Pinpoint the cell where the given text exists, returning its [X, Y] midpoint coordinate. 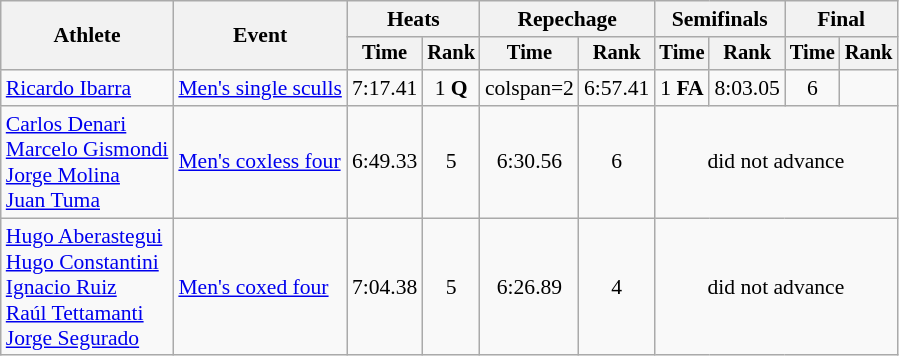
Men's coxed four [260, 287]
Hugo AberasteguiHugo ConstantiniIgnacio RuizRaúl TettamantiJorge Segurado [88, 287]
1 Q [451, 88]
colspan=2 [530, 88]
Carlos DenariMarcelo GismondiJorge MolinaJuan Tuma [88, 162]
6:49.33 [384, 162]
1 FA [682, 88]
Athlete [88, 36]
Ricardo Ibarra [88, 88]
7:04.38 [384, 287]
Final [841, 19]
Men's single sculls [260, 88]
Event [260, 36]
Heats [414, 19]
6:57.41 [616, 88]
Repechage [568, 19]
8:03.05 [746, 88]
4 [616, 287]
Semifinals [719, 19]
6:26.89 [530, 287]
Men's coxless four [260, 162]
7:17.41 [384, 88]
6:30.56 [530, 162]
